From the cell containing the given text, extract its center point as [x, y] coordinate. 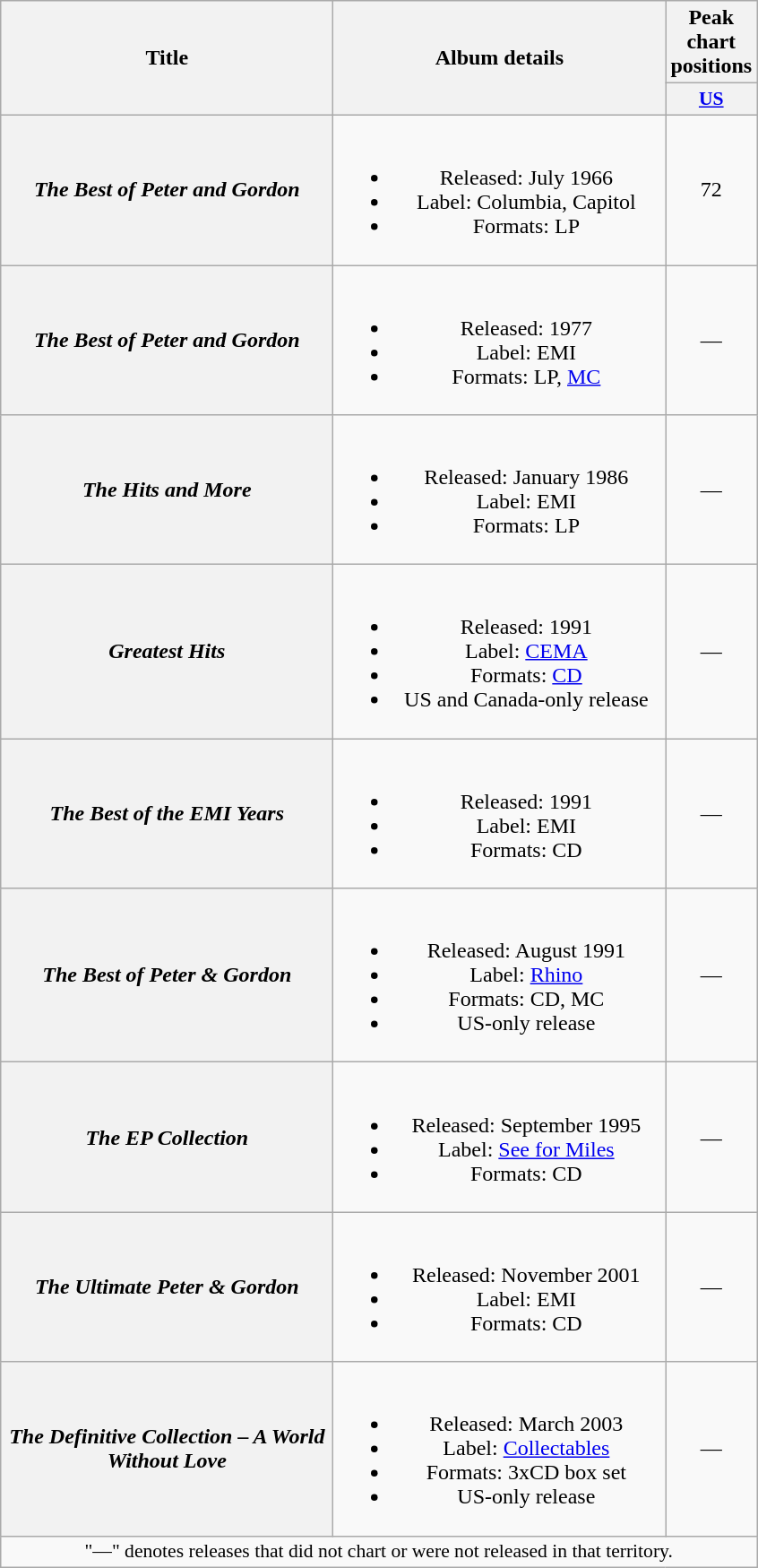
Album details [500, 58]
Released: November 2001Label: EMIFormats: CD [500, 1287]
Released: September 1995Label: See for MilesFormats: CD [500, 1137]
Released: 1977Label: EMIFormats: LP, MC [500, 341]
The Best of Peter & Gordon [167, 975]
The Definitive Collection – A World Without Love [167, 1449]
Released: 1991Label: EMIFormats: CD [500, 814]
The Ultimate Peter & Gordon [167, 1287]
US [711, 100]
Title [167, 58]
The Hits and More [167, 489]
"—" denotes releases that did not chart or were not released in that territory. [379, 1552]
Released: 1991Label: CEMAFormats: CDUS and Canada-only release [500, 652]
Released: January 1986Label: EMIFormats: LP [500, 489]
Released: July 1966Label: Columbia, CapitolFormats: LP [500, 190]
Greatest Hits [167, 652]
72 [711, 190]
Released: August 1991Label: RhinoFormats: CD, MCUS-only release [500, 975]
The EP Collection [167, 1137]
Released: March 2003Label: CollectablesFormats: 3xCD box setUS-only release [500, 1449]
Peak chart positions [711, 42]
The Best of the EMI Years [167, 814]
